Capture the cell that displays the provided text and extract its [x, y] central coordinate. 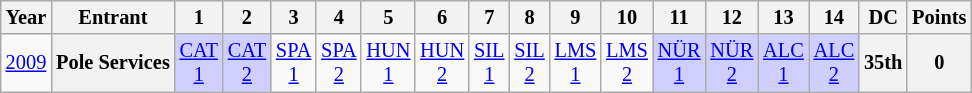
LMS2 [627, 63]
DC [883, 17]
14 [834, 17]
3 [294, 17]
CAT1 [199, 63]
Year [26, 17]
10 [627, 17]
Pole Services [112, 63]
SIL2 [529, 63]
SPA1 [294, 63]
5 [388, 17]
2 [247, 17]
7 [489, 17]
6 [442, 17]
35th [883, 63]
11 [680, 17]
NÜR1 [680, 63]
2009 [26, 63]
8 [529, 17]
SPA2 [338, 63]
12 [732, 17]
LMS1 [576, 63]
0 [939, 63]
1 [199, 17]
4 [338, 17]
13 [783, 17]
ALC2 [834, 63]
9 [576, 17]
HUN1 [388, 63]
HUN2 [442, 63]
CAT2 [247, 63]
ALC1 [783, 63]
Entrant [112, 17]
NÜR2 [732, 63]
SIL1 [489, 63]
Points [939, 17]
